Search for the cell housing the specified text and yield its [X, Y] center coordinate. 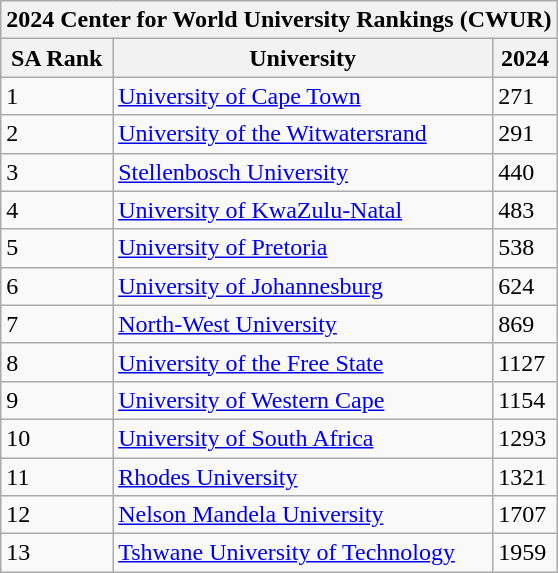
University of KwaZulu-Natal [303, 210]
1154 [526, 400]
2024 Center for World University Rankings (CWUR) [279, 20]
271 [526, 96]
Tshwane University of Technology [303, 553]
483 [526, 210]
4 [57, 210]
1707 [526, 515]
University of Western Cape [303, 400]
2024 [526, 58]
Stellenbosch University [303, 172]
1321 [526, 477]
5 [57, 248]
538 [526, 248]
Rhodes University [303, 477]
13 [57, 553]
624 [526, 286]
3 [57, 172]
University of Pretoria [303, 248]
1959 [526, 553]
6 [57, 286]
University of Johannesburg [303, 286]
University of the Witwatersrand [303, 134]
440 [526, 172]
1 [57, 96]
12 [57, 515]
North-West University [303, 324]
Nelson Mandela University [303, 515]
University of Cape Town [303, 96]
9 [57, 400]
7 [57, 324]
1293 [526, 438]
8 [57, 362]
University [303, 58]
291 [526, 134]
869 [526, 324]
2 [57, 134]
10 [57, 438]
SA Rank [57, 58]
1127 [526, 362]
University of South Africa [303, 438]
11 [57, 477]
University of the Free State [303, 362]
